Extract the (x, y) coordinate from the center of the cell holding the provided text.  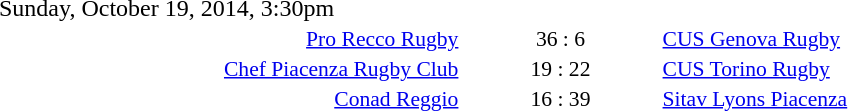
19 : 22 (560, 68)
36 : 6 (560, 38)
